For the text-containing cell, return its midpoint in (x, y) coordinate format. 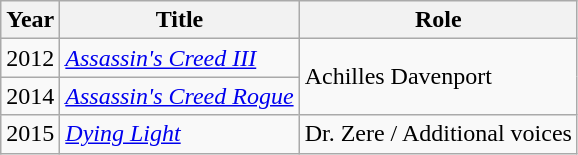
Achilles Davenport (438, 77)
Role (438, 20)
Year (30, 20)
2014 (30, 96)
Assassin's Creed III (180, 58)
2015 (30, 134)
Assassin's Creed Rogue (180, 96)
Dying Light (180, 134)
Title (180, 20)
Dr. Zere / Additional voices (438, 134)
2012 (30, 58)
